Search for the cell housing the specified text and yield its [X, Y] center coordinate. 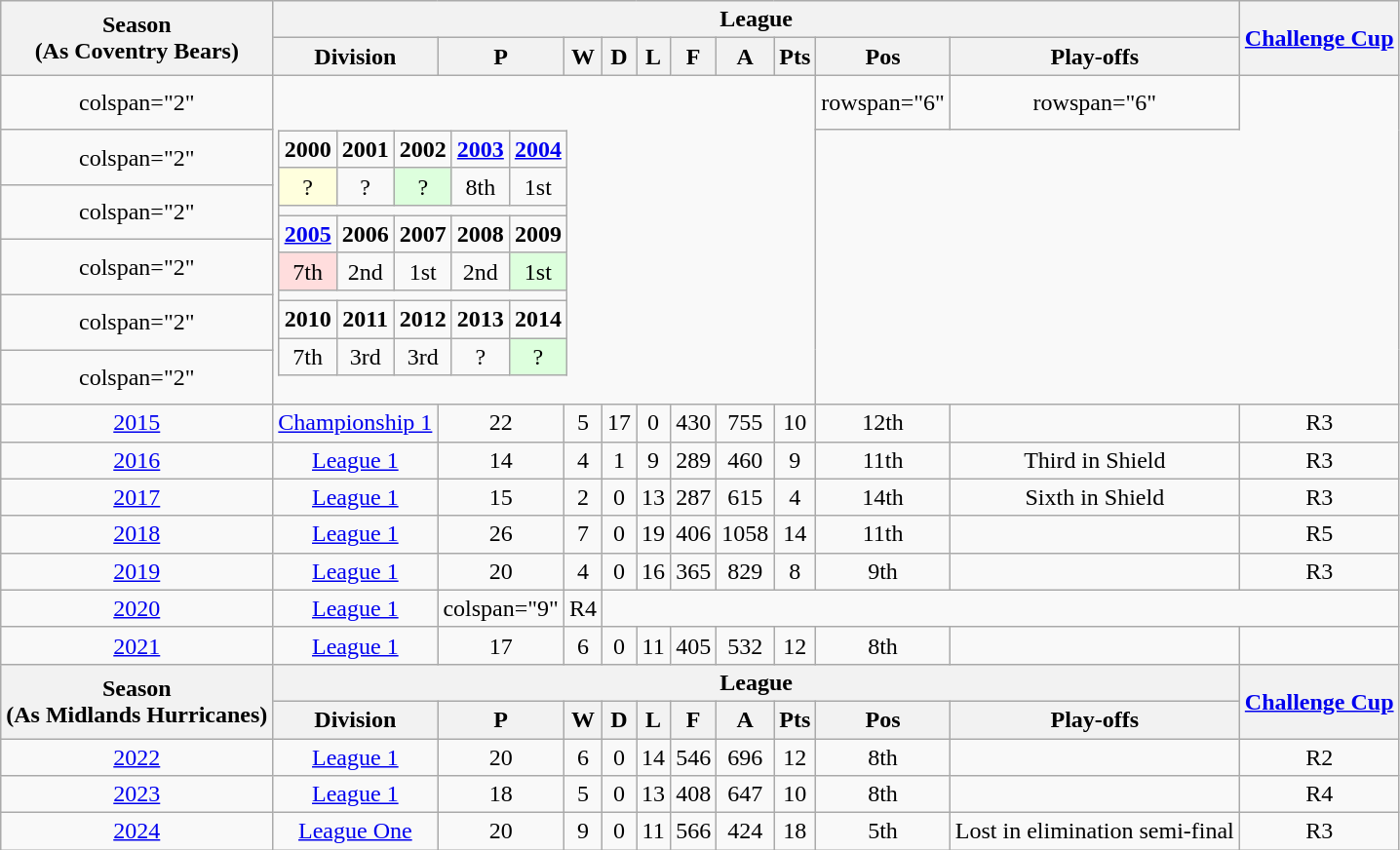
12th [883, 423]
829 [745, 571]
289 [694, 460]
405 [694, 645]
2023 [136, 794]
424 [745, 831]
2013 [480, 320]
2001 [365, 149]
2004 [538, 149]
2019 [136, 571]
9th [883, 571]
2000 2001 2002 2003 2004 ? ? ? 8th 1st 2005 2006 2007 2008 2009 7th 2nd 1st 2nd 1st 2010 2011 2012 2013 2014 7th 3rd 3rd ? ? [544, 240]
Season(As Coventry Bears) [136, 38]
2022 [136, 757]
2007 [423, 234]
Third in Shield [1094, 460]
22 [501, 423]
430 [694, 423]
7 [583, 534]
2018 [136, 534]
566 [694, 831]
2000 [308, 149]
365 [694, 571]
Championship 1 [355, 423]
R5 [1319, 534]
R2 [1319, 757]
League One [355, 831]
2017 [136, 497]
2015 [136, 423]
colspan="9" [501, 608]
2008 [480, 234]
696 [745, 757]
19 [653, 534]
2 [583, 497]
8 [796, 571]
755 [745, 423]
2024 [136, 831]
2003 [480, 149]
2009 [538, 234]
287 [694, 497]
2010 [308, 320]
2005 [308, 234]
2016 [136, 460]
5th [883, 831]
647 [745, 794]
2011 [365, 320]
546 [694, 757]
615 [745, 497]
Sixth in Shield [1094, 497]
Lost in elimination semi-final [1094, 831]
Season(As Midlands Hurricanes) [136, 701]
1058 [745, 534]
2006 [365, 234]
2012 [423, 320]
2021 [136, 645]
14th [883, 497]
2014 [538, 320]
1 [618, 460]
16 [653, 571]
408 [694, 794]
406 [694, 534]
26 [501, 534]
15 [501, 497]
460 [745, 460]
2020 [136, 608]
2002 [423, 149]
532 [745, 645]
